Detect which cell encompasses the target text, then output its (X, Y) center coordinate. 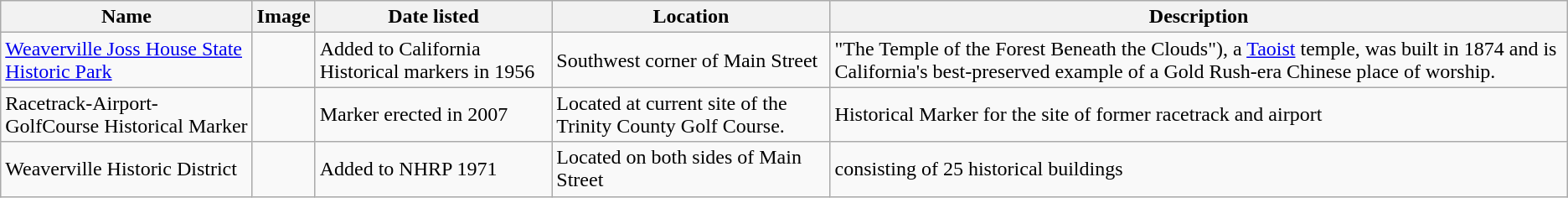
Location (691, 17)
Name (126, 17)
Added to NHRP 1971 (434, 169)
Marker erected in 2007 (434, 114)
Located on both sides of Main Street (691, 169)
Added to California Historical markers in 1956 (434, 60)
Historical Marker for the site of former racetrack and airport (1199, 114)
consisting of 25 historical buildings (1199, 169)
Racetrack-Airport-GolfCourse Historical Marker (126, 114)
Image (283, 17)
Weaverville Joss House State Historic Park (126, 60)
Description (1199, 17)
Weaverville Historic District (126, 169)
Southwest corner of Main Street (691, 60)
Located at current site of the Trinity County Golf Course. (691, 114)
Date listed (434, 17)
